For the text-containing cell, return its midpoint in (x, y) coordinate format. 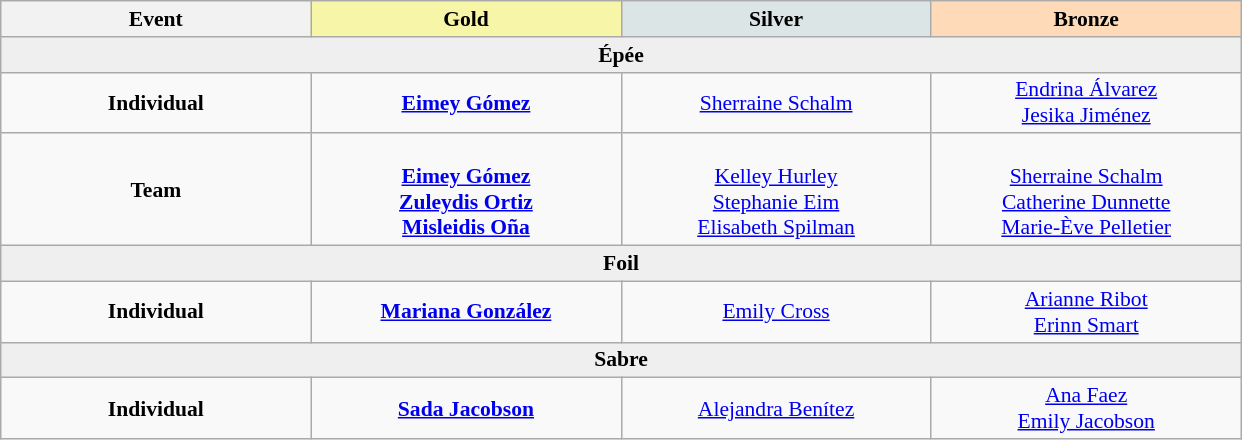
Silver (776, 19)
Endrina Álvarez Jesika Jiménez (1086, 102)
Team (156, 190)
Sabre (621, 360)
Mariana González (466, 312)
Gold (466, 19)
Foil (621, 264)
Kelley HurleyStephanie EimElisabeth Spilman (776, 190)
Arianne Ribot Erinn Smart (1086, 312)
Event (156, 19)
Sada Jacobson (466, 408)
Alejandra Benítez (776, 408)
Sherraine Schalm (776, 102)
Bronze (1086, 19)
Épée (621, 55)
Eimey GómezZuleydis OrtizMisleidis Oña (466, 190)
Eimey Gómez (466, 102)
Ana Faez Emily Jacobson (1086, 408)
Sherraine SchalmCatherine DunnetteMarie-Ève Pelletier (1086, 190)
Emily Cross (776, 312)
